Return the [X, Y] coordinate for the center point of the cell that contains the specified text.  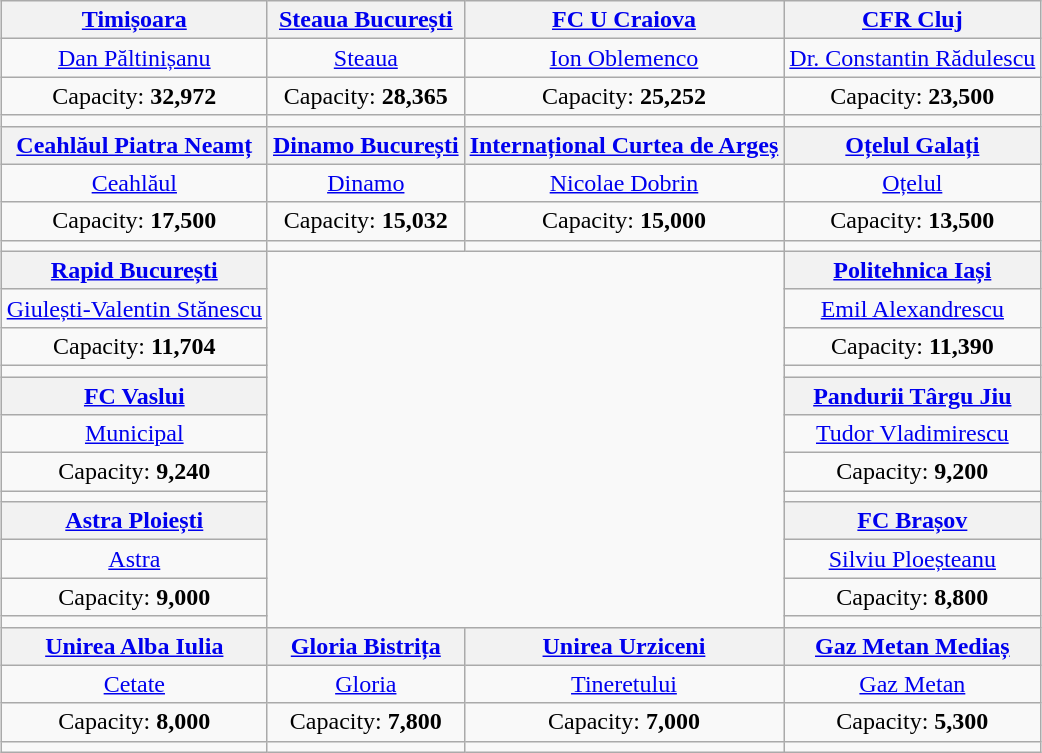
Capacity: 11,390 [912, 346]
Ceahlăul [134, 183]
Capacity: 9,240 [134, 472]
Tineretului [624, 684]
Capacity: 15,000 [624, 221]
Cetate [134, 684]
Steaua București [366, 20]
Silviu Ploeșteanu [912, 559]
Steaua [366, 58]
Dan Păltinișanu [134, 58]
Astra Ploiești [134, 521]
Gloria Bistrița [366, 646]
Oțelul [912, 183]
Gloria [366, 684]
Giulești-Valentin Stănescu [134, 308]
Ceahlăul Piatra Neamț [134, 145]
Astra [134, 559]
Capacity: 17,500 [134, 221]
FC Brașov [912, 521]
Unirea Urziceni [624, 646]
Dinamo București [366, 145]
Nicolae Dobrin [624, 183]
Municipal [134, 434]
Tudor Vladimirescu [912, 434]
Capacity: 32,972 [134, 96]
Capacity: 7,800 [366, 722]
Capacity: 11,704 [134, 346]
Rapid București [134, 270]
Oțelul Galați [912, 145]
Gaz Metan Mediaș [912, 646]
Capacity: 28,365 [366, 96]
Emil Alexandrescu [912, 308]
Internațional Curtea de Argeș [624, 145]
Politehnica Iași [912, 270]
FC U Craiova [624, 20]
Timișoara [134, 20]
Ion Oblemenco [624, 58]
Capacity: 25,252 [624, 96]
Capacity: 9,200 [912, 472]
Capacity: 8,800 [912, 597]
CFR Cluj [912, 20]
Capacity: 15,032 [366, 221]
Unirea Alba Iulia [134, 646]
Dr. Constantin Rădulescu [912, 58]
Capacity: 8,000 [134, 722]
FC Vaslui [134, 395]
Capacity: 23,500 [912, 96]
Gaz Metan [912, 684]
Pandurii Târgu Jiu [912, 395]
Capacity: 7,000 [624, 722]
Capacity: 13,500 [912, 221]
Capacity: 9,000 [134, 597]
Capacity: 5,300 [912, 722]
Dinamo [366, 183]
